Provide the (x, y) coordinate of the cell's center where the given text is located.  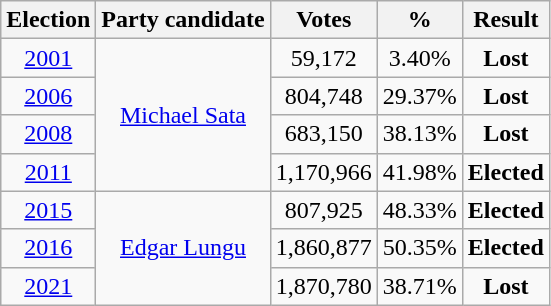
2011 (48, 172)
807,925 (324, 210)
1,170,966 (324, 172)
2016 (48, 248)
2021 (48, 286)
Result (506, 20)
1,860,877 (324, 248)
1,870,780 (324, 286)
59,172 (324, 58)
38.71% (420, 286)
38.13% (420, 134)
50.35% (420, 248)
Michael Sata (183, 115)
2006 (48, 96)
804,748 (324, 96)
683,150 (324, 134)
41.98% (420, 172)
% (420, 20)
Votes (324, 20)
48.33% (420, 210)
2001 (48, 58)
Party candidate (183, 20)
2015 (48, 210)
3.40% (420, 58)
2008 (48, 134)
Edgar Lungu (183, 248)
29.37% (420, 96)
Election (48, 20)
